Locate the cell with the specified text and output its [X, Y] center coordinate. 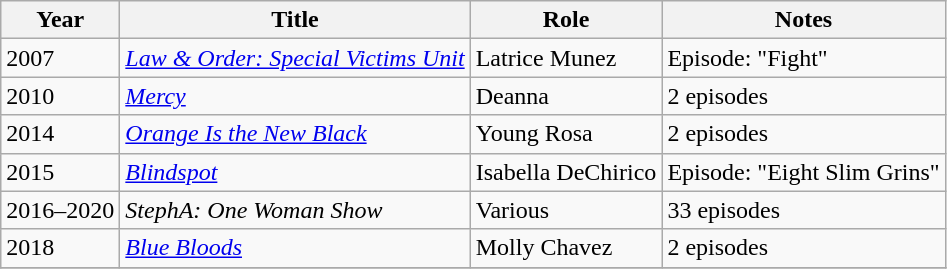
33 episodes [804, 210]
Episode: "Fight" [804, 58]
Year [60, 20]
StephA: One Woman Show [295, 210]
Mercy [295, 96]
Notes [804, 20]
Various [566, 210]
Blue Bloods [295, 248]
Isabella DeChirico [566, 172]
2018 [60, 248]
2014 [60, 134]
2015 [60, 172]
Episode: "Eight Slim Grins" [804, 172]
2016–2020 [60, 210]
Latrice Munez [566, 58]
Deanna [566, 96]
2007 [60, 58]
Role [566, 20]
Law & Order: Special Victims Unit [295, 58]
Title [295, 20]
Orange Is the New Black [295, 134]
Young Rosa [566, 134]
Molly Chavez [566, 248]
2010 [60, 96]
Blindspot [295, 172]
